Find where the given text appears and provide that cell's center as [x, y] coordinate. 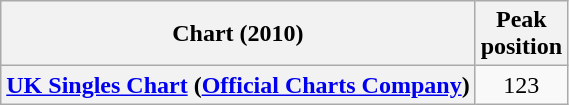
Peakposition [521, 34]
123 [521, 85]
UK Singles Chart (Official Charts Company) [238, 85]
Chart (2010) [238, 34]
